Return [x, y] of the center of cell containing provided text 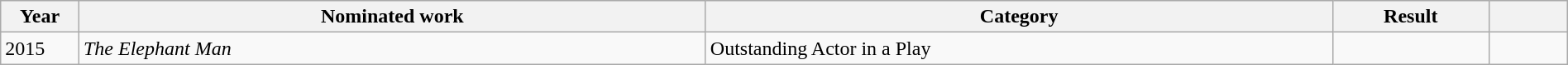
2015 [40, 48]
Outstanding Actor in a Play [1019, 48]
Result [1411, 17]
Year [40, 17]
The Elephant Man [392, 48]
Category [1019, 17]
Nominated work [392, 17]
